Capture the cell that displays the provided text and extract its [X, Y] central coordinate. 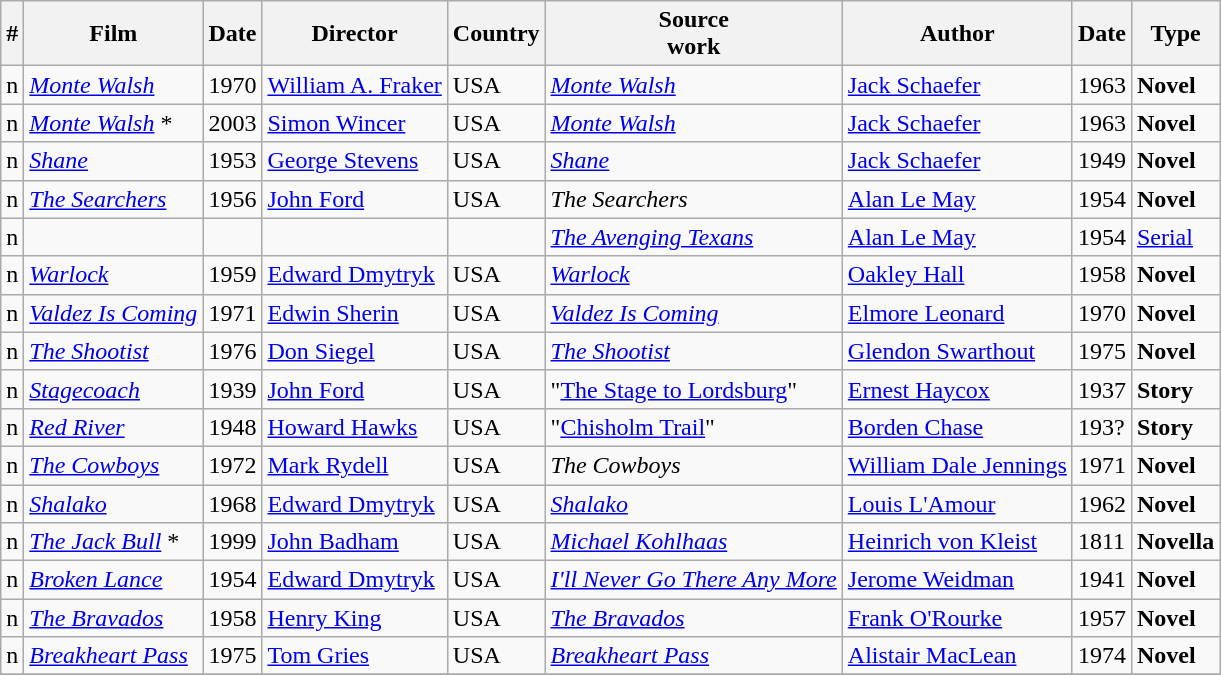
Oakley Hall [957, 275]
William Dale Jennings [957, 465]
Red River [114, 427]
Serial [1175, 237]
Alistair MacLean [957, 656]
Novella [1175, 542]
1953 [232, 161]
Jerome Weidman [957, 580]
"The Stage to Lordsburg" [694, 389]
Henry King [354, 618]
George Stevens [354, 161]
Type [1175, 34]
1939 [232, 389]
Director [354, 34]
1972 [232, 465]
1974 [1102, 656]
1976 [232, 351]
1959 [232, 275]
# [12, 34]
Howard Hawks [354, 427]
"Chisholm Trail" [694, 427]
I'll Never Go There Any More [694, 580]
Borden Chase [957, 427]
1941 [1102, 580]
William A. Fraker [354, 85]
John Badham [354, 542]
1957 [1102, 618]
Michael Kohlhaas [694, 542]
Simon Wincer [354, 123]
Tom Gries [354, 656]
Broken Lance [114, 580]
Monte Walsh * [114, 123]
Elmore Leonard [957, 313]
Louis L'Amour [957, 503]
1968 [232, 503]
1962 [1102, 503]
1811 [1102, 542]
Film [114, 34]
Glendon Swarthout [957, 351]
Author [957, 34]
Stagecoach [114, 389]
193? [1102, 427]
Country [496, 34]
Frank O'Rourke [957, 618]
The Jack Bull * [114, 542]
2003 [232, 123]
Sourcework [694, 34]
1956 [232, 199]
Mark Rydell [354, 465]
The Avenging Texans [694, 237]
1949 [1102, 161]
Heinrich von Kleist [957, 542]
1937 [1102, 389]
Edwin Sherin [354, 313]
Don Siegel [354, 351]
1999 [232, 542]
1948 [232, 427]
Ernest Haycox [957, 389]
